Return the [X, Y] coordinate for the center point of the cell that contains the specified text.  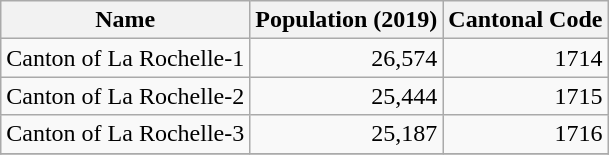
25,444 [346, 96]
1715 [526, 96]
26,574 [346, 58]
Canton of La Rochelle-1 [126, 58]
Cantonal Code [526, 20]
Name [126, 20]
Population (2019) [346, 20]
Canton of La Rochelle-2 [126, 96]
1716 [526, 134]
25,187 [346, 134]
Canton of La Rochelle-3 [126, 134]
1714 [526, 58]
